Output the [X, Y] coordinate of the center of the cell containing the given text.  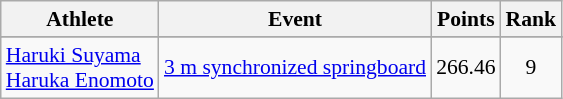
Rank [532, 19]
9 [532, 68]
Haruki SuyamaHaruka Enomoto [80, 68]
Points [466, 19]
Athlete [80, 19]
266.46 [466, 68]
Event [295, 19]
3 m synchronized springboard [295, 68]
